Search for the cell housing the specified text and yield its [X, Y] center coordinate. 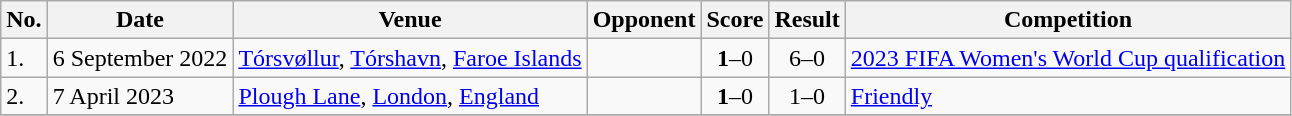
2. [24, 96]
Venue [410, 20]
7 April 2023 [140, 96]
2023 FIFA Women's World Cup qualification [1068, 58]
Friendly [1068, 96]
Tórsvøllur, Tórshavn, Faroe Islands [410, 58]
1. [24, 58]
Result [807, 20]
Score [735, 20]
6 September 2022 [140, 58]
No. [24, 20]
Opponent [644, 20]
Date [140, 20]
Plough Lane, London, England [410, 96]
6–0 [807, 58]
Competition [1068, 20]
